Determine the (x, y) coordinate at the center of the cell enclosing the given text.  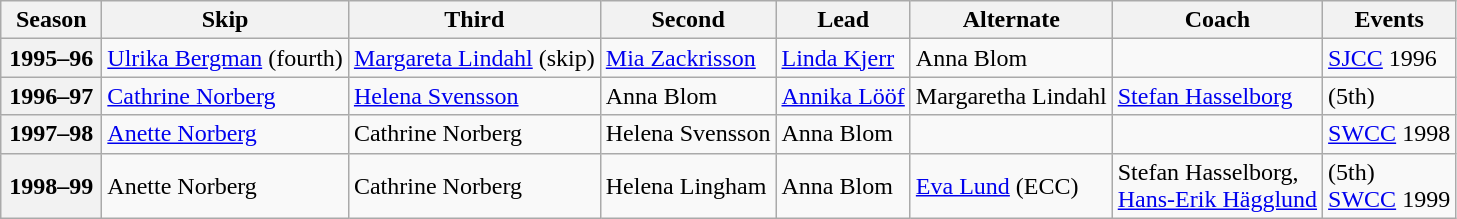
(5th) (1390, 96)
Mia Zackrisson (688, 58)
Season (52, 20)
1996–97 (52, 96)
Events (1390, 20)
1997–98 (52, 134)
Skip (226, 20)
Helena Lingham (688, 186)
SJCC 1996 (1390, 58)
Coach (1217, 20)
Second (688, 20)
Linda Kjerr (843, 58)
Eva Lund (ECC) (1011, 186)
(5th)SWCC 1999 (1390, 186)
Alternate (1011, 20)
Ulrika Bergman (fourth) (226, 58)
1995–96 (52, 58)
Third (474, 20)
Annika Lööf (843, 96)
Lead (843, 20)
Margaretha Lindahl (1011, 96)
Stefan Hasselborg,Hans-Erik Hägglund (1217, 186)
Stefan Hasselborg (1217, 96)
SWCC 1998 (1390, 134)
1998–99 (52, 186)
Margareta Lindahl (skip) (474, 58)
